Provide the (X, Y) coordinate of the cell's center where the given text is located.  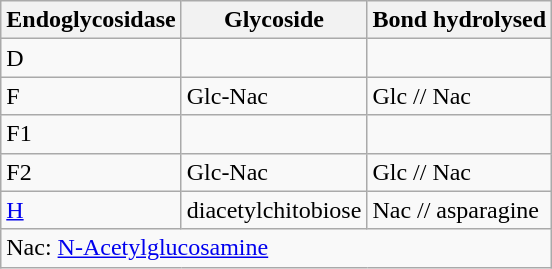
F (91, 96)
H (91, 210)
D (91, 58)
diacetylchitobiose (274, 210)
F2 (91, 172)
Nac: N-Acetylglucosamine (276, 248)
Endoglycosidase (91, 20)
F1 (91, 134)
Nac // asparagine (460, 210)
Glycoside (274, 20)
Bond hydrolysed (460, 20)
